Locate the cell with the specified text and output its (x, y) center coordinate. 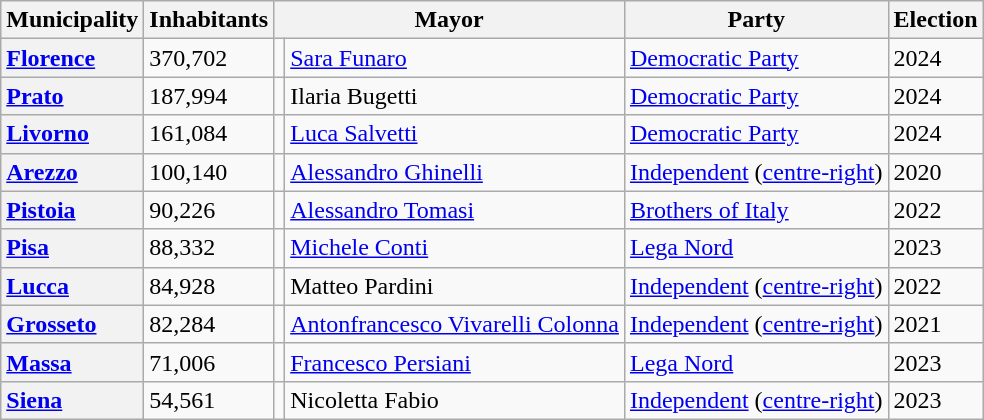
2021 (936, 324)
Antonfrancesco Vivarelli Colonna (455, 324)
Sara Funaro (455, 58)
Siena (72, 400)
Michele Conti (455, 248)
71,006 (209, 362)
Luca Salvetti (455, 134)
84,928 (209, 286)
Party (756, 20)
Prato (72, 96)
88,332 (209, 248)
Ilaria Bugetti (455, 96)
Grosseto (72, 324)
Nicoletta Fabio (455, 400)
Brothers of Italy (756, 210)
Livorno (72, 134)
2020 (936, 172)
Municipality (72, 20)
370,702 (209, 58)
161,084 (209, 134)
82,284 (209, 324)
Francesco Persiani (455, 362)
Pistoia (72, 210)
Arezzo (72, 172)
Massa (72, 362)
Matteo Pardini (455, 286)
Alessandro Ghinelli (455, 172)
90,226 (209, 210)
54,561 (209, 400)
100,140 (209, 172)
Election (936, 20)
Lucca (72, 286)
Inhabitants (209, 20)
Pisa (72, 248)
Florence (72, 58)
187,994 (209, 96)
Alessandro Tomasi (455, 210)
Mayor (450, 20)
